Return the [X, Y] coordinate for the center point of the cell that contains the specified text.  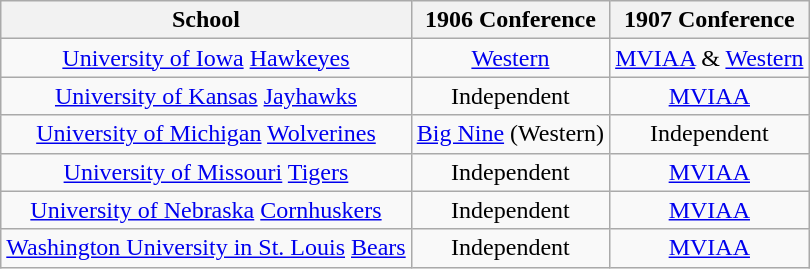
School [206, 20]
Big Nine (Western) [510, 134]
University of Missouri Tigers [206, 172]
University of Iowa Hawkeyes [206, 58]
1907 Conference [710, 20]
MVIAA & Western [710, 58]
University of Nebraska Cornhuskers [206, 210]
Washington University in St. Louis Bears [206, 248]
University of Kansas Jayhawks [206, 96]
University of Michigan Wolverines [206, 134]
Western [510, 58]
1906 Conference [510, 20]
